Locate the cell with the specified text and output its (x, y) center coordinate. 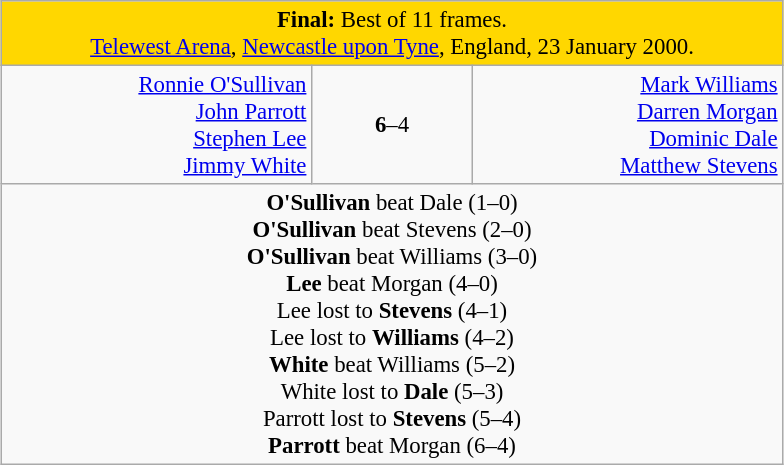
Mark WilliamsDarren MorganDominic DaleMatthew Stevens (628, 126)
Final: Best of 11 frames.Telewest Arena, Newcastle upon Tyne, England, 23 January 2000. (392, 34)
6–4 (392, 126)
Ronnie O'SullivanJohn ParrottStephen LeeJimmy White (156, 126)
